Output the (x, y) coordinate of the center of the cell containing the given text.  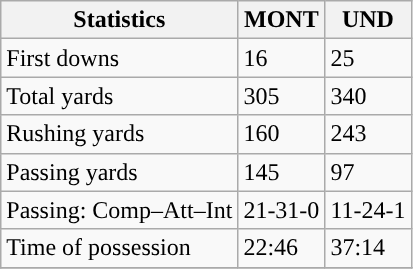
Rushing yards (120, 134)
Statistics (120, 20)
MONT (282, 20)
305 (282, 96)
Passing yards (120, 172)
21-31-0 (282, 210)
11-24-1 (368, 210)
22:46 (282, 248)
Time of possession (120, 248)
145 (282, 172)
243 (368, 134)
160 (282, 134)
UND (368, 20)
16 (282, 58)
Total yards (120, 96)
97 (368, 172)
First downs (120, 58)
25 (368, 58)
37:14 (368, 248)
340 (368, 96)
Passing: Comp–Att–Int (120, 210)
